Provide the (X, Y) coordinate of the cell's center where the given text is located.  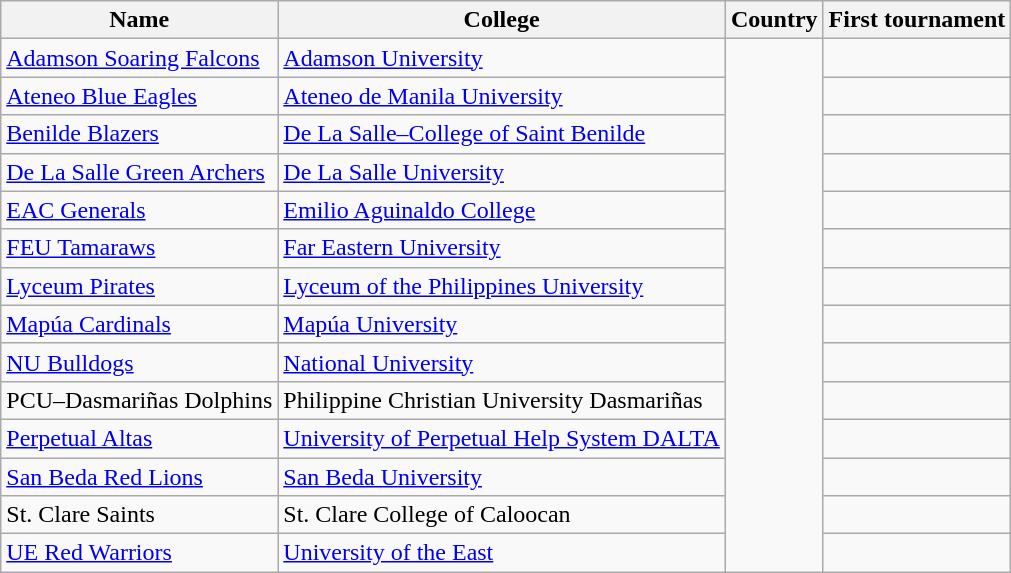
University of Perpetual Help System DALTA (502, 438)
Ateneo de Manila University (502, 96)
St. Clare Saints (140, 515)
Perpetual Altas (140, 438)
FEU Tamaraws (140, 248)
Lyceum of the Philippines University (502, 286)
Country (774, 20)
Lyceum Pirates (140, 286)
St. Clare College of Caloocan (502, 515)
De La Salle Green Archers (140, 172)
First tournament (917, 20)
National University (502, 362)
San Beda University (502, 477)
De La Salle University (502, 172)
Adamson University (502, 58)
Ateneo Blue Eagles (140, 96)
Mapúa Cardinals (140, 324)
University of the East (502, 553)
UE Red Warriors (140, 553)
Benilde Blazers (140, 134)
Adamson Soaring Falcons (140, 58)
EAC Generals (140, 210)
Far Eastern University (502, 248)
Philippine Christian University Dasmariñas (502, 400)
San Beda Red Lions (140, 477)
College (502, 20)
Mapúa University (502, 324)
De La Salle–College of Saint Benilde (502, 134)
Name (140, 20)
PCU–Dasmariñas Dolphins (140, 400)
NU Bulldogs (140, 362)
Emilio Aguinaldo College (502, 210)
